For the text-containing cell, return its midpoint in (x, y) coordinate format. 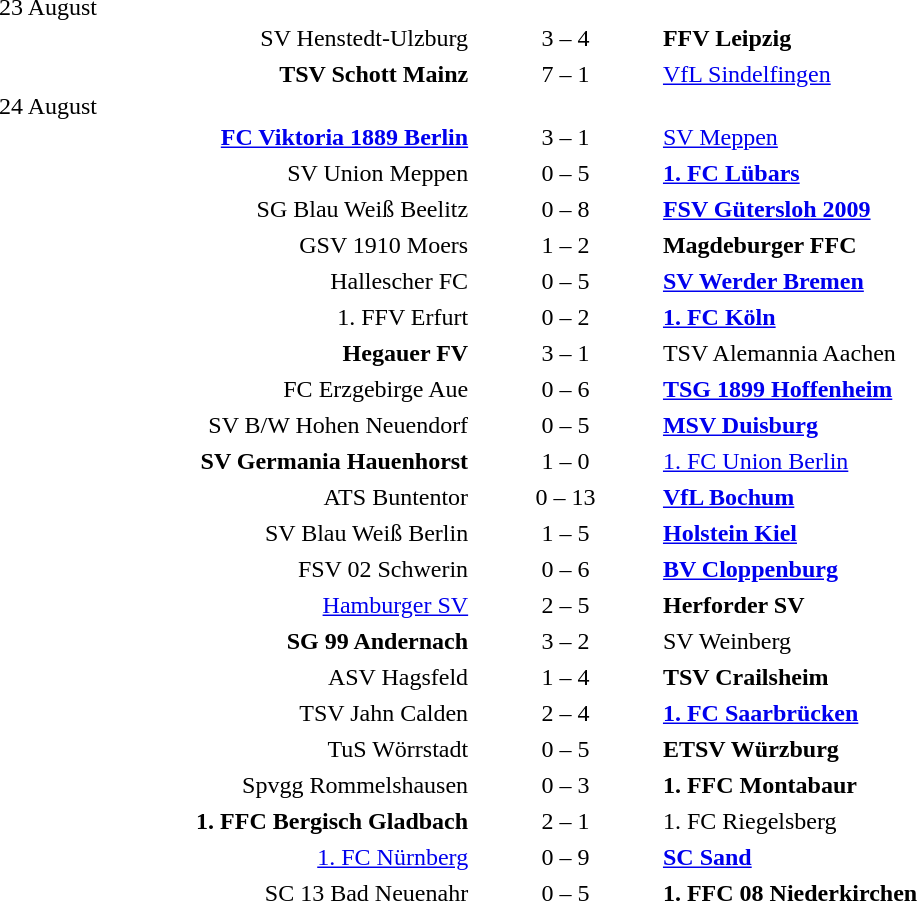
2 – 4 (566, 713)
2 – 1 (566, 821)
0 – 2 (566, 317)
3 – 2 (566, 641)
0 – 9 (566, 857)
1 – 4 (566, 677)
0 – 13 (566, 497)
3 – 4 (566, 39)
1 – 0 (566, 461)
7 – 1 (566, 75)
2 – 5 (566, 605)
0 – 8 (566, 209)
0 – 3 (566, 785)
1 – 5 (566, 533)
1 – 2 (566, 245)
